Extract the (x, y) coordinate from the center of the cell holding the provided text.  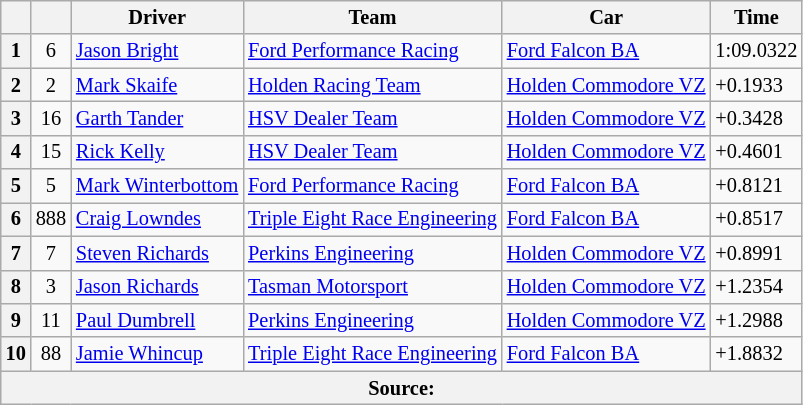
1:09.0322 (756, 51)
Paul Dumbrell (157, 320)
+1.2988 (756, 320)
+0.1933 (756, 85)
+1.8832 (756, 354)
+0.3428 (756, 118)
+1.2354 (756, 287)
11 (51, 320)
Steven Richards (157, 253)
Jason Richards (157, 287)
+0.8121 (756, 186)
Jason Bright (157, 51)
Garth Tander (157, 118)
8 (16, 287)
+0.8517 (756, 219)
10 (16, 354)
Craig Lowndes (157, 219)
Jamie Whincup (157, 354)
Mark Winterbottom (157, 186)
9 (16, 320)
4 (16, 152)
Mark Skaife (157, 85)
15 (51, 152)
Source: (402, 388)
88 (51, 354)
+0.8991 (756, 253)
888 (51, 219)
Rick Kelly (157, 152)
Tasman Motorsport (372, 287)
+0.4601 (756, 152)
1 (16, 51)
Team (372, 17)
Car (606, 17)
Holden Racing Team (372, 85)
Driver (157, 17)
Time (756, 17)
16 (51, 118)
